From the cell containing the given text, extract its center point as (X, Y) coordinate. 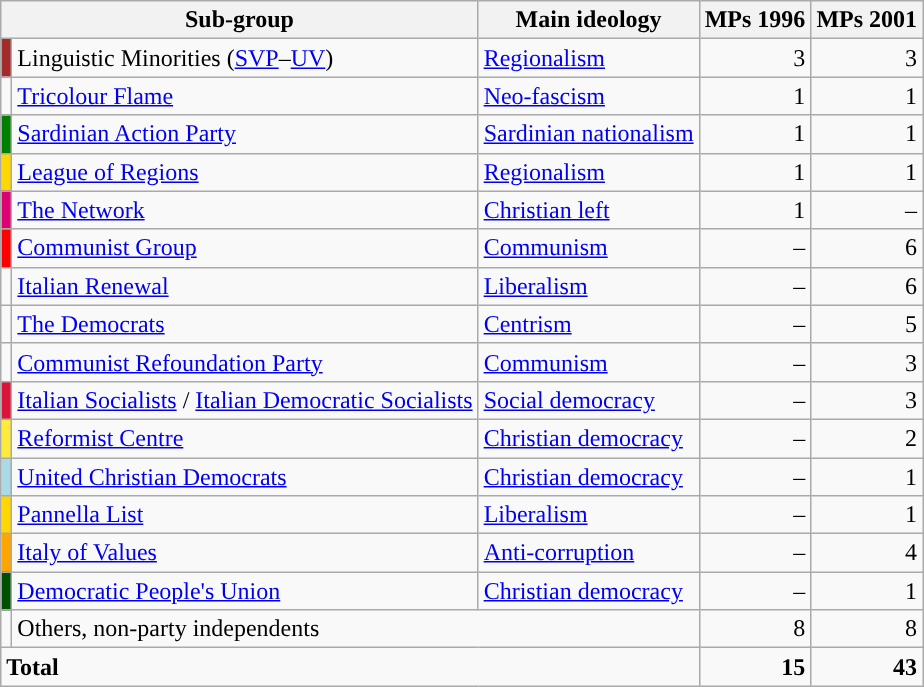
Linguistic Minorities (SVP–UV) (245, 58)
Tricolour Flame (245, 96)
Reformist Centre (245, 438)
Communist Refoundation Party (245, 362)
The Democrats (245, 324)
Sardinian nationalism (588, 134)
15 (755, 667)
MPs 1996 (755, 20)
Democratic People's Union (245, 591)
Pannella List (245, 515)
United Christian Democrats (245, 477)
Centrism (588, 324)
Sardinian Action Party (245, 134)
Others, non-party independents (356, 629)
5 (867, 324)
4 (867, 553)
Sub-group (240, 20)
The Network (245, 210)
Italian Renewal (245, 286)
MPs 2001 (867, 20)
League of Regions (245, 172)
2 (867, 438)
Communist Group (245, 248)
Italian Socialists / Italian Democratic Socialists (245, 400)
Social democracy (588, 400)
Neo-fascism (588, 96)
Anti-corruption (588, 553)
Total (350, 667)
Italy of Values (245, 553)
Christian left (588, 210)
43 (867, 667)
Main ideology (588, 20)
